Locate the cell with the specified text and output its (X, Y) center coordinate. 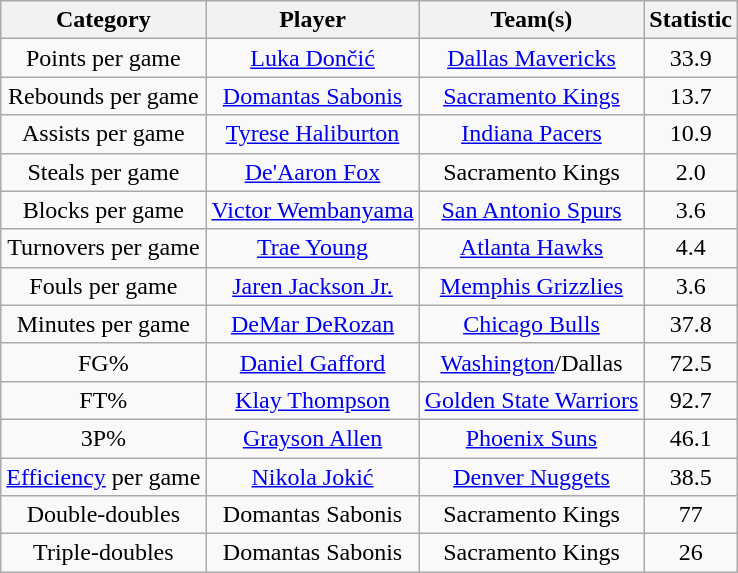
Daniel Gafford (312, 362)
33.9 (691, 58)
Rebounds per game (104, 96)
De'Aaron Fox (312, 172)
Indiana Pacers (532, 134)
72.5 (691, 362)
Washington/Dallas (532, 362)
Trae Young (312, 248)
Atlanta Hawks (532, 248)
Chicago Bulls (532, 324)
46.1 (691, 438)
2.0 (691, 172)
3P% (104, 438)
Fouls per game (104, 286)
37.8 (691, 324)
Luka Dončić (312, 58)
77 (691, 515)
Klay Thompson (312, 400)
Minutes per game (104, 324)
Points per game (104, 58)
Grayson Allen (312, 438)
4.4 (691, 248)
Steals per game (104, 172)
Efficiency per game (104, 477)
Jaren Jackson Jr. (312, 286)
FT% (104, 400)
Phoenix Suns (532, 438)
Statistic (691, 20)
FG% (104, 362)
Double-doubles (104, 515)
DeMar DeRozan (312, 324)
San Antonio Spurs (532, 210)
Triple-doubles (104, 553)
Player (312, 20)
26 (691, 553)
Nikola Jokić (312, 477)
38.5 (691, 477)
Victor Wembanyama (312, 210)
10.9 (691, 134)
Golden State Warriors (532, 400)
Assists per game (104, 134)
Denver Nuggets (532, 477)
Category (104, 20)
Turnovers per game (104, 248)
Blocks per game (104, 210)
13.7 (691, 96)
Team(s) (532, 20)
92.7 (691, 400)
Dallas Mavericks (532, 58)
Memphis Grizzlies (532, 286)
Tyrese Haliburton (312, 134)
